Pinpoint the cell where the given text exists, returning its [x, y] midpoint coordinate. 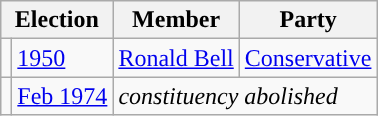
Feb 1974 [62, 96]
Party [308, 20]
Conservative [308, 58]
constituency abolished [245, 96]
Ronald Bell [176, 58]
1950 [62, 58]
Member [176, 20]
Election [57, 20]
